Find where the given text appears and provide that cell's center as [x, y] coordinate. 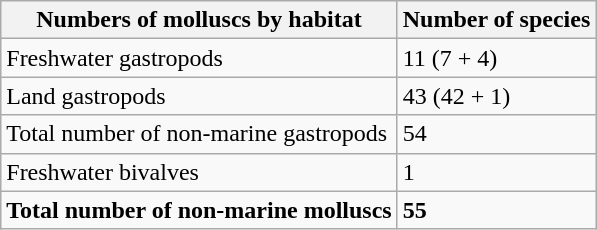
Freshwater gastropods [199, 58]
43 (42 + 1) [496, 96]
Total number of non-marine molluscs [199, 210]
11 (7 + 4) [496, 58]
Numbers of molluscs by habitat [199, 20]
1 [496, 172]
Total number of non-marine gastropods [199, 134]
54 [496, 134]
Land gastropods [199, 96]
Number of species [496, 20]
Freshwater bivalves [199, 172]
55 [496, 210]
